Search for the cell housing the specified text and yield its [X, Y] center coordinate. 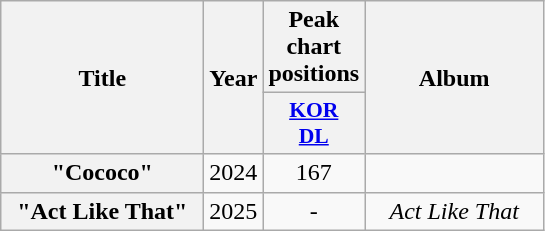
KORDL [314, 124]
2024 [234, 173]
Album [454, 78]
"Cococo" [102, 173]
Act Like That [454, 211]
2025 [234, 211]
Year [234, 78]
167 [314, 173]
"Act Like That" [102, 211]
Peak chart positions [314, 47]
Title [102, 78]
- [314, 211]
